Output the [X, Y] coordinate of the center of the cell containing the given text.  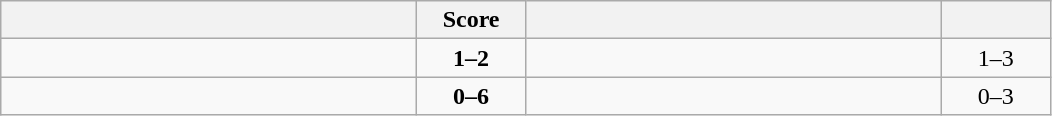
1–2 [472, 58]
0–6 [472, 96]
0–3 [996, 96]
1–3 [996, 58]
Score [472, 20]
